Return the (x, y) coordinate for the center point of the cell that contains the specified text.  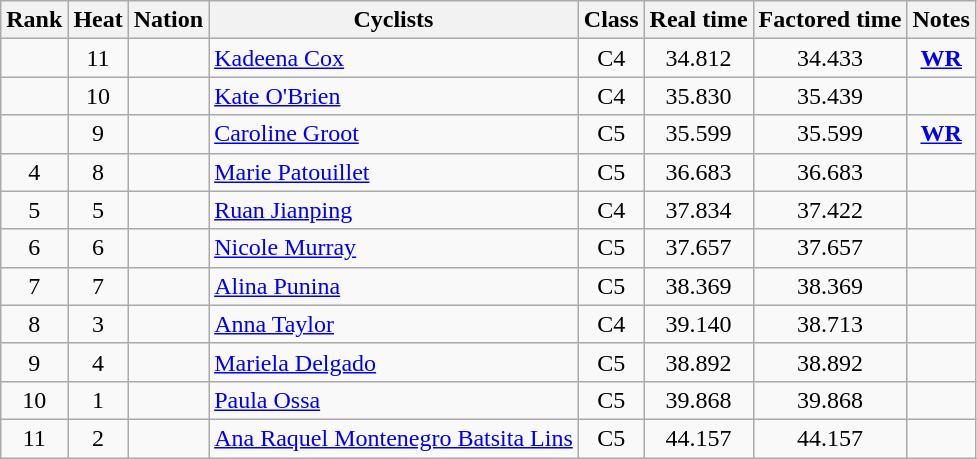
Cyclists (394, 20)
Nicole Murray (394, 248)
Heat (98, 20)
Caroline Groot (394, 134)
34.433 (830, 58)
Notes (941, 20)
Paula Ossa (394, 400)
Marie Patouillet (394, 172)
35.439 (830, 96)
Class (611, 20)
Real time (698, 20)
Mariela Delgado (394, 362)
34.812 (698, 58)
Ruan Jianping (394, 210)
Kate O'Brien (394, 96)
1 (98, 400)
35.830 (698, 96)
38.713 (830, 324)
Factored time (830, 20)
2 (98, 438)
Anna Taylor (394, 324)
3 (98, 324)
Alina Punina (394, 286)
Kadeena Cox (394, 58)
39.140 (698, 324)
Rank (34, 20)
Nation (168, 20)
Ana Raquel Montenegro Batsita Lins (394, 438)
37.422 (830, 210)
37.834 (698, 210)
